Return (X, Y) of the center of cell containing provided text 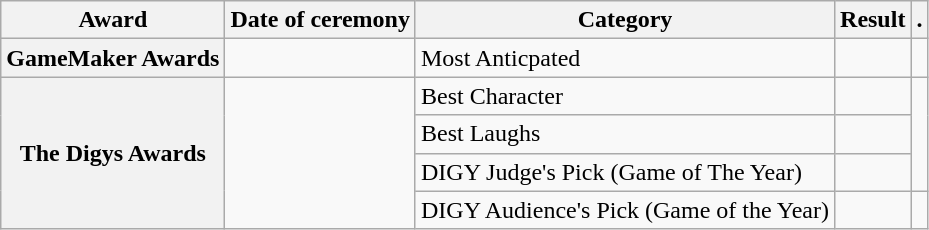
Award (113, 20)
DIGY Judge's Pick (Game of The Year) (624, 172)
Best Laughs (624, 134)
Best Character (624, 96)
Result (873, 20)
Date of ceremony (320, 20)
GameMaker Awards (113, 58)
DIGY Audience's Pick (Game of the Year) (624, 210)
Most Anticpated (624, 58)
Category (624, 20)
. (920, 20)
The Digys Awards (113, 153)
